Provide the [X, Y] coordinate of the cell's center where the given text is located.  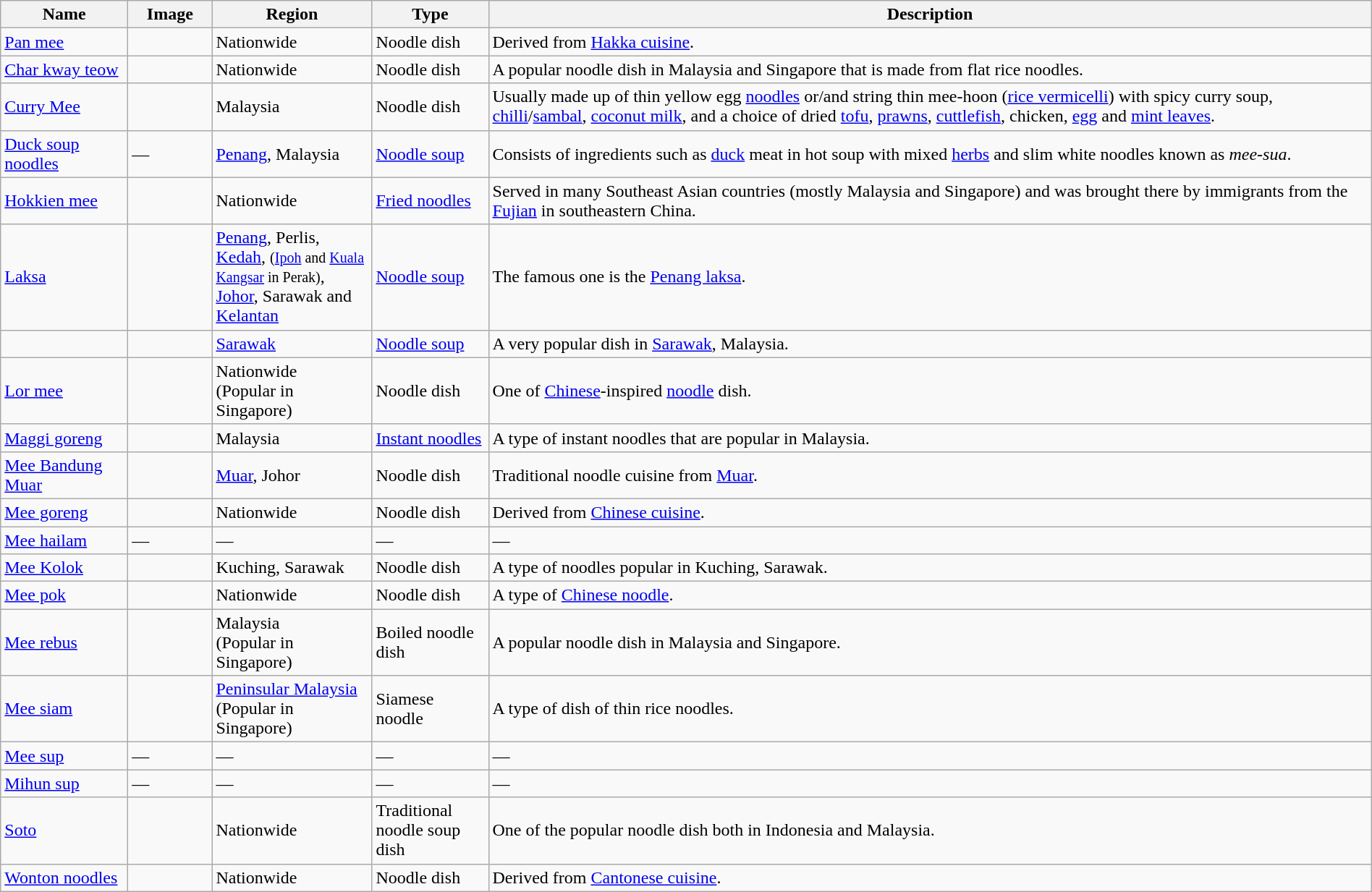
Char kway teow [64, 69]
Nationwide (Popular in Singapore) [292, 391]
Duck soup noodles [64, 153]
Boiled noodle dish [430, 642]
Sarawak [292, 344]
Penang, Malaysia [292, 153]
Malaysia (Popular in Singapore) [292, 642]
One of Chinese-inspired noodle dish. [930, 391]
Penang, Perlis, Kedah, (Ipoh and Kuala Kangsar in Perak), Johor, Sarawak and Kelantan [292, 277]
Hokkien mee [64, 201]
Wonton noodles [64, 878]
Maggi goreng [64, 438]
Mee siam [64, 709]
A popular noodle dish in Malaysia and Singapore. [930, 642]
Served in many Southeast Asian countries (mostly Malaysia and Singapore) and was brought there by immigrants from the Fujian in southeastern China. [930, 201]
Name [64, 14]
Traditional noodle soup dish [430, 831]
Lor mee [64, 391]
A type of noodles popular in Kuching, Sarawak. [930, 568]
Fried noodles [430, 201]
Pan mee [64, 42]
The famous one is the Penang laksa. [930, 277]
Mee pok [64, 595]
Curry Mee [64, 107]
Derived from Cantonese cuisine. [930, 878]
Region [292, 14]
Type [430, 14]
Instant noodles [430, 438]
A popular noodle dish in Malaysia and Singapore that is made from flat rice noodles. [930, 69]
Mihun sup [64, 783]
Image [170, 14]
Soto [64, 831]
Mee rebus [64, 642]
A type of dish of thin rice noodles. [930, 709]
Derived from Chinese cuisine. [930, 512]
Mee sup [64, 756]
Mee hailam [64, 540]
Laksa [64, 277]
Mee goreng [64, 512]
A type of instant noodles that are popular in Malaysia. [930, 438]
Description [930, 14]
One of the popular noodle dish both in Indonesia and Malaysia. [930, 831]
Consists of ingredients such as duck meat in hot soup with mixed herbs and slim white noodles known as mee-sua. [930, 153]
Mee Bandung Muar [64, 475]
Derived from Hakka cuisine. [930, 42]
Mee Kolok [64, 568]
Peninsular Malaysia (Popular in Singapore) [292, 709]
Muar, Johor [292, 475]
Kuching, Sarawak [292, 568]
A type of Chinese noodle. [930, 595]
A very popular dish in Sarawak, Malaysia. [930, 344]
Siamese noodle [430, 709]
Traditional noodle cuisine from Muar. [930, 475]
